Pinpoint the cell where the given text exists, returning its (X, Y) midpoint coordinate. 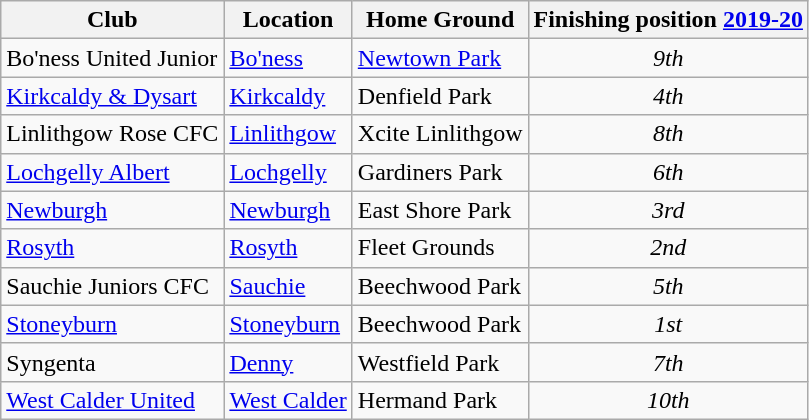
Finishing position 2019-20 (668, 20)
Linlithgow (288, 134)
Kirkcaldy & Dysart (112, 96)
6th (668, 172)
Xcite Linlithgow (440, 134)
Sauchie (288, 286)
7th (668, 362)
9th (668, 58)
5th (668, 286)
Lochgelly Albert (112, 172)
Sauchie Juniors CFC (112, 286)
3rd (668, 210)
Location (288, 20)
Newtown Park (440, 58)
Home Ground (440, 20)
Club (112, 20)
West Calder United (112, 400)
8th (668, 134)
West Calder (288, 400)
10th (668, 400)
Westfield Park (440, 362)
4th (668, 96)
Gardiners Park (440, 172)
Fleet Grounds (440, 248)
1st (668, 324)
Bo'ness (288, 58)
Kirkcaldy (288, 96)
Hermand Park (440, 400)
East Shore Park (440, 210)
Denfield Park (440, 96)
Lochgelly (288, 172)
2nd (668, 248)
Bo'ness United Junior (112, 58)
Linlithgow Rose CFC (112, 134)
Denny (288, 362)
Syngenta (112, 362)
